Detect which cell encompasses the target text, then output its [x, y] center coordinate. 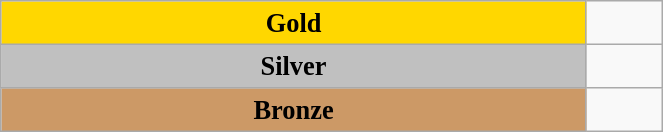
Gold [294, 22]
Bronze [294, 109]
Silver [294, 66]
